Detect which cell encompasses the target text, then output its [x, y] center coordinate. 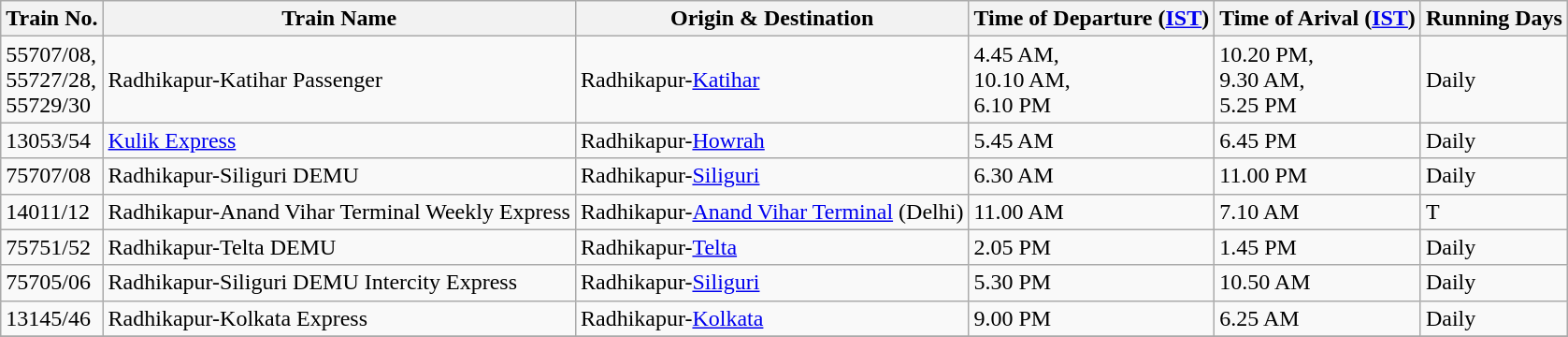
55707/08,55727/28, 55729/30 [52, 80]
5.45 AM [1092, 140]
7.10 AM [1318, 212]
Radhikapur-Kolkata [771, 318]
Time of Departure (IST) [1092, 19]
6.30 AM [1092, 176]
Origin & Destination [771, 19]
Radhikapur-Kolkata Express [338, 318]
1.45 PM [1318, 247]
T [1494, 212]
6.25 AM [1318, 318]
Running Days [1494, 19]
Radhikapur-Telta [771, 247]
2.05 PM [1092, 247]
Radhikapur-Siliguri DEMU Intercity Express [338, 283]
Time of Arival (IST) [1318, 19]
11.00 AM [1092, 212]
Train Name [338, 19]
10.50 AM [1318, 283]
Radhikapur-Siliguri DEMU [338, 176]
6.45 PM [1318, 140]
13053/54 [52, 140]
11.00 PM [1318, 176]
Radhikapur-Katihar Passenger [338, 80]
75751/52 [52, 247]
75707/08 [52, 176]
4.45 AM,10.10 AM,6.10 PM [1092, 80]
Kulik Express [338, 140]
5.30 PM [1092, 283]
Radhikapur-Anand Vihar Terminal Weekly Express [338, 212]
Radhikapur-Howrah [771, 140]
Train No. [52, 19]
Radhikapur-Anand Vihar Terminal (Delhi) [771, 212]
14011/12 [52, 212]
13145/46 [52, 318]
75705/06 [52, 283]
Radhikapur-Katihar [771, 80]
10.20 PM,9.30 AM,5.25 PM [1318, 80]
9.00 PM [1092, 318]
Radhikapur-Telta DEMU [338, 247]
